From the cell containing the given text, extract its center point as (x, y) coordinate. 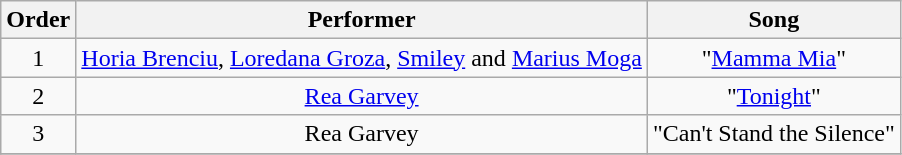
Performer (362, 20)
3 (38, 134)
1 (38, 58)
2 (38, 96)
"Tonight" (774, 96)
"Can't Stand the Silence" (774, 134)
Song (774, 20)
Order (38, 20)
"Mamma Mia" (774, 58)
Horia Brenciu, Loredana Groza, Smiley and Marius Moga (362, 58)
